Detect which cell encompasses the target text, then output its (X, Y) center coordinate. 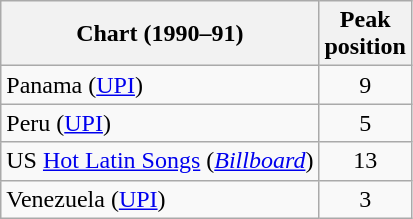
US Hot Latin Songs (Billboard) (160, 161)
Chart (1990–91) (160, 34)
Panama (UPI) (160, 85)
Peakposition (365, 34)
9 (365, 85)
Peru (UPI) (160, 123)
Venezuela (UPI) (160, 199)
5 (365, 123)
3 (365, 199)
13 (365, 161)
